Locate the cell with the specified text and output its [X, Y] center coordinate. 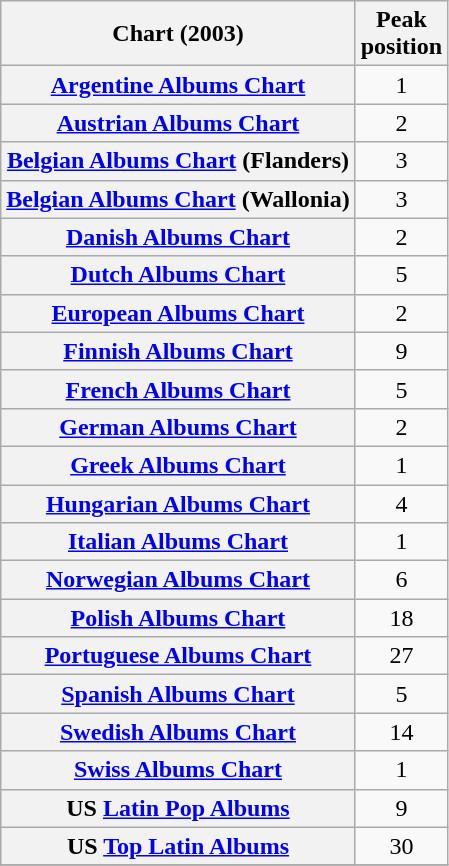
Portuguese Albums Chart [178, 656]
European Albums Chart [178, 313]
27 [401, 656]
Finnish Albums Chart [178, 351]
French Albums Chart [178, 389]
Argentine Albums Chart [178, 85]
Swedish Albums Chart [178, 732]
Belgian Albums Chart (Flanders) [178, 161]
Greek Albums Chart [178, 465]
Peakposition [401, 34]
Chart (2003) [178, 34]
Swiss Albums Chart [178, 770]
6 [401, 580]
14 [401, 732]
Hungarian Albums Chart [178, 503]
Danish Albums Chart [178, 237]
Italian Albums Chart [178, 542]
Austrian Albums Chart [178, 123]
Belgian Albums Chart (Wallonia) [178, 199]
German Albums Chart [178, 427]
US Latin Pop Albums [178, 808]
Dutch Albums Chart [178, 275]
Norwegian Albums Chart [178, 580]
30 [401, 846]
US Top Latin Albums [178, 846]
Polish Albums Chart [178, 618]
18 [401, 618]
4 [401, 503]
Spanish Albums Chart [178, 694]
